Find where the given text appears and provide that cell's center as (x, y) coordinate. 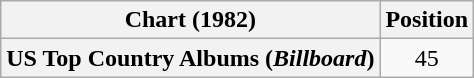
US Top Country Albums (Billboard) (190, 58)
Position (427, 20)
45 (427, 58)
Chart (1982) (190, 20)
